Locate the cell with the specified text and output its (x, y) center coordinate. 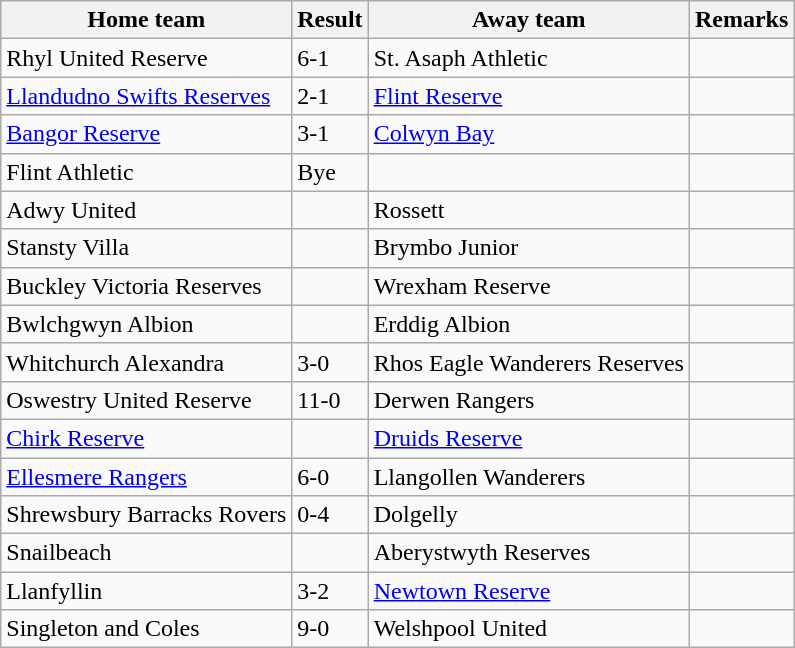
Result (330, 20)
Aberystwyth Reserves (528, 553)
Derwen Rangers (528, 400)
3-1 (330, 134)
6-1 (330, 58)
Snailbeach (146, 553)
Remarks (741, 20)
Llandudno Swifts Reserves (146, 96)
Flint Athletic (146, 172)
11-0 (330, 400)
Llangollen Wanderers (528, 477)
2-1 (330, 96)
Shrewsbury Barracks Rovers (146, 515)
Welshpool United (528, 629)
Stansty Villa (146, 248)
Adwy United (146, 210)
Singleton and Coles (146, 629)
Chirk Reserve (146, 438)
Ellesmere Rangers (146, 477)
Bangor Reserve (146, 134)
3-0 (330, 362)
Rhos Eagle Wanderers Reserves (528, 362)
Bwlchgwyn Albion (146, 324)
0-4 (330, 515)
Home team (146, 20)
Rossett (528, 210)
Llanfyllin (146, 591)
Druids Reserve (528, 438)
Wrexham Reserve (528, 286)
Colwyn Bay (528, 134)
Dolgelly (528, 515)
Brymbo Junior (528, 248)
9-0 (330, 629)
Oswestry United Reserve (146, 400)
3-2 (330, 591)
Whitchurch Alexandra (146, 362)
Away team (528, 20)
Erddig Albion (528, 324)
Flint Reserve (528, 96)
Rhyl United Reserve (146, 58)
Buckley Victoria Reserves (146, 286)
Newtown Reserve (528, 591)
St. Asaph Athletic (528, 58)
Bye (330, 172)
6-0 (330, 477)
